Return the (x, y) coordinate for the center point of the cell that contains the specified text.  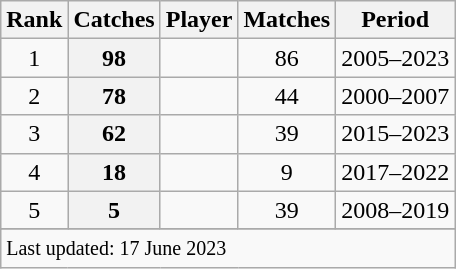
78 (114, 96)
2 (34, 96)
2000–2007 (396, 96)
Last updated: 17 June 2023 (228, 248)
Catches (114, 20)
2008–2019 (396, 210)
3 (34, 134)
2017–2022 (396, 172)
Player (199, 20)
98 (114, 58)
18 (114, 172)
44 (287, 96)
62 (114, 134)
Period (396, 20)
4 (34, 172)
2015–2023 (396, 134)
9 (287, 172)
Matches (287, 20)
Rank (34, 20)
86 (287, 58)
1 (34, 58)
2005–2023 (396, 58)
